Pinpoint the cell where the given text exists, returning its [x, y] midpoint coordinate. 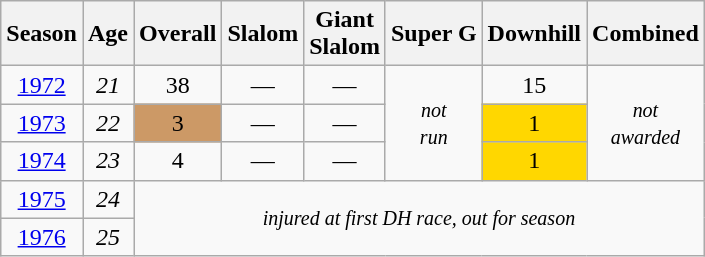
1976 [42, 237]
4 [178, 161]
injured at first DH race, out for season [420, 218]
1972 [42, 85]
Age [108, 34]
1974 [42, 161]
1973 [42, 123]
21 [108, 85]
notawarded [646, 123]
3 [178, 123]
22 [108, 123]
Season [42, 34]
15 [534, 85]
38 [178, 85]
Combined [646, 34]
1975 [42, 199]
Overall [178, 34]
notrun [434, 123]
Downhill [534, 34]
23 [108, 161]
GiantSlalom [345, 34]
24 [108, 199]
25 [108, 237]
Slalom [263, 34]
Super G [434, 34]
